From the cell containing the given text, extract its center point as [X, Y] coordinate. 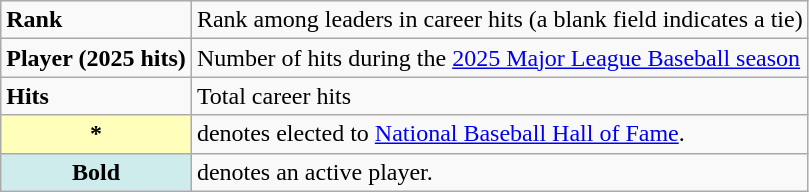
Rank among leaders in career hits (a blank field indicates a tie) [500, 20]
Hits [96, 96]
Player (2025 hits) [96, 58]
Bold [96, 172]
* [96, 134]
Total career hits [500, 96]
Number of hits during the 2025 Major League Baseball season [500, 58]
Rank [96, 20]
denotes elected to National Baseball Hall of Fame. [500, 134]
denotes an active player. [500, 172]
